Locate the cell with the specified text and output its [X, Y] center coordinate. 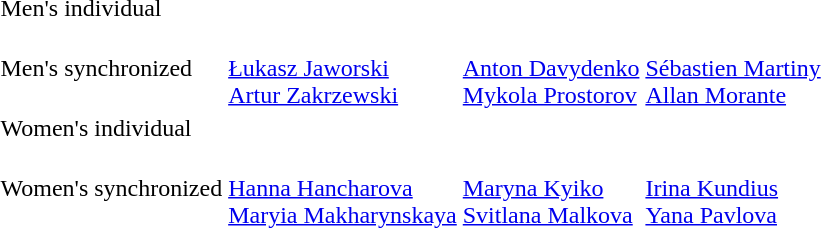
Anton DavydenkoMykola Prostorov [551, 68]
Łukasz JaworskiArtur Zakrzewski [343, 68]
